Find where the given text appears and provide that cell's center as (X, Y) coordinate. 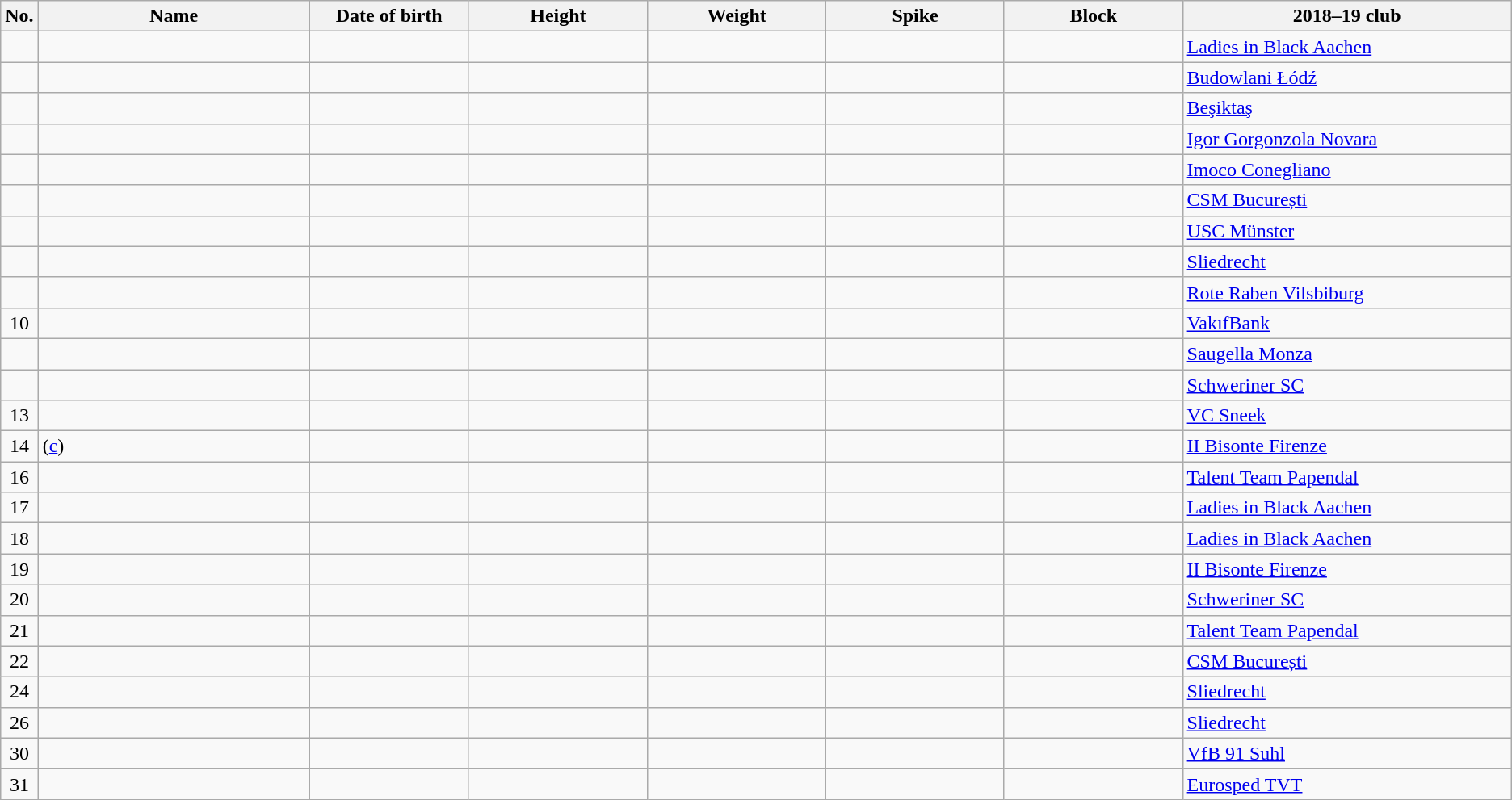
10 (19, 323)
Height (557, 16)
17 (19, 508)
21 (19, 630)
19 (19, 569)
Date of birth (389, 16)
22 (19, 661)
2018–19 club (1347, 16)
Weight (737, 16)
Imoco Conegliano (1347, 170)
Budowlani Łódź (1347, 77)
Block (1094, 16)
Eurosped TVT (1347, 784)
VfB 91 Suhl (1347, 753)
31 (19, 784)
24 (19, 692)
18 (19, 538)
Name (174, 16)
26 (19, 723)
VC Sneek (1347, 416)
USC Münster (1347, 231)
20 (19, 600)
(c) (174, 446)
Spike (916, 16)
13 (19, 416)
30 (19, 753)
Beşiktaş (1347, 108)
14 (19, 446)
VakıfBank (1347, 323)
Rote Raben Vilsbiburg (1347, 292)
16 (19, 477)
Igor Gorgonzola Novara (1347, 139)
No. (19, 16)
Saugella Monza (1347, 354)
